Detect which cell encompasses the target text, then output its (x, y) center coordinate. 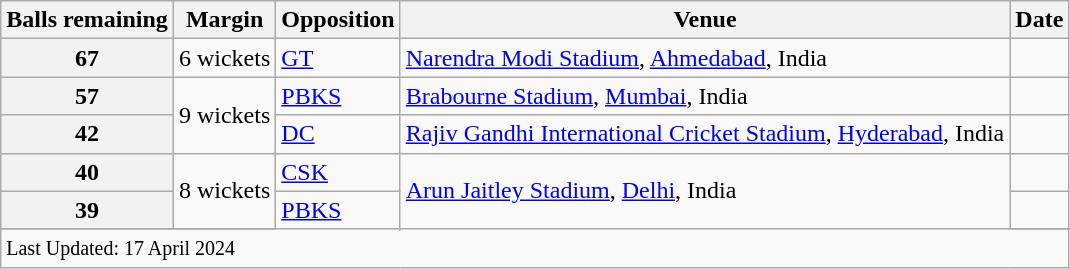
Venue (705, 20)
57 (88, 96)
CSK (338, 172)
40 (88, 172)
Opposition (338, 20)
DC (338, 134)
Margin (224, 20)
42 (88, 134)
Narendra Modi Stadium, Ahmedabad, India (705, 58)
67 (88, 58)
Brabourne Stadium, Mumbai, India (705, 96)
GT (338, 58)
6 wickets (224, 58)
39 (88, 210)
9 wickets (224, 115)
Balls remaining (88, 20)
Last Updated: 17 April 2024 (535, 248)
8 wickets (224, 191)
Date (1040, 20)
Arun Jaitley Stadium, Delhi, India (705, 191)
Rajiv Gandhi International Cricket Stadium, Hyderabad, India (705, 134)
